Extract the [x, y] coordinate from the center of the cell holding the provided text.  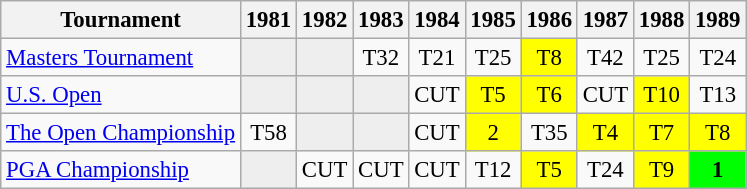
T4 [605, 133]
T42 [605, 58]
T21 [437, 58]
T7 [661, 133]
1986 [549, 20]
T35 [549, 133]
2 [493, 133]
Masters Tournament [121, 58]
T9 [661, 170]
U.S. Open [121, 95]
The Open Championship [121, 133]
T12 [493, 170]
T6 [549, 95]
1988 [661, 20]
1987 [605, 20]
T10 [661, 95]
1 [718, 170]
1981 [268, 20]
1985 [493, 20]
1982 [325, 20]
T58 [268, 133]
1989 [718, 20]
Tournament [121, 20]
T32 [381, 58]
1983 [381, 20]
T13 [718, 95]
1984 [437, 20]
PGA Championship [121, 170]
